Identify which cell holds the provided text, then report its (x, y) central coordinate. 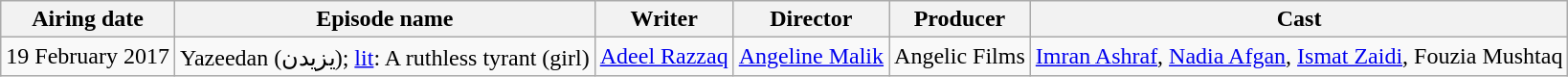
Yazeedan (یزیدن); lit: A ruthless tyrant (girl) (385, 57)
Cast (1299, 19)
19 February 2017 (88, 57)
Adeel Razzaq (664, 57)
Director (811, 19)
Angeline Malik (811, 57)
Imran Ashraf, Nadia Afgan, Ismat Zaidi, Fouzia Mushtaq (1299, 57)
Airing date (88, 19)
Episode name (385, 19)
Writer (664, 19)
Producer (960, 19)
Angelic Films (960, 57)
